Identify which cell holds the provided text, then report its [x, y] central coordinate. 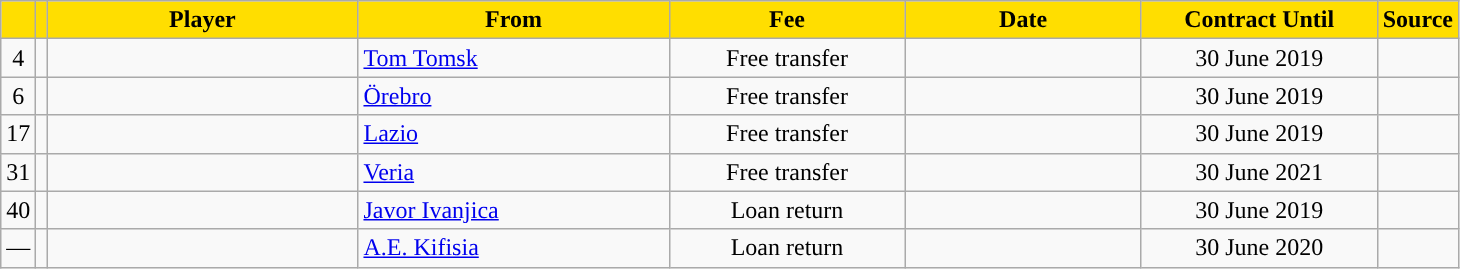
Javor Ivanjica [514, 210]
Tom Tomsk [514, 58]
40 [18, 210]
Source [1418, 20]
4 [18, 58]
30 June 2021 [1259, 172]
Date [1023, 20]
17 [18, 134]
Lazio [514, 134]
Örebro [514, 96]
6 [18, 96]
Fee [787, 20]
Veria [514, 172]
31 [18, 172]
— [18, 248]
A.E. Kifisia [514, 248]
30 June 2020 [1259, 248]
From [514, 20]
Player [202, 20]
Contract Until [1259, 20]
